For the text-containing cell, return its midpoint in (x, y) coordinate format. 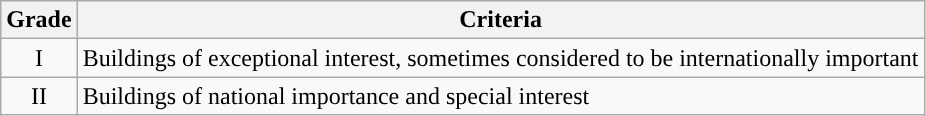
Criteria (500, 20)
Buildings of national importance and special interest (500, 96)
I (39, 58)
Grade (39, 20)
II (39, 96)
Buildings of exceptional interest, sometimes considered to be internationally important (500, 58)
